For the text-containing cell, return its midpoint in (X, Y) coordinate format. 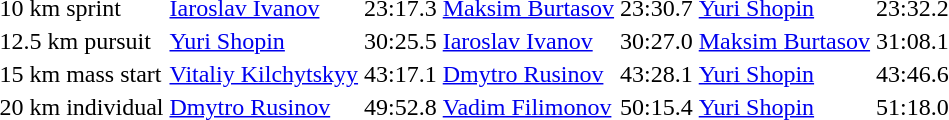
Vitaliy Kilchytskyy (264, 74)
Iaroslav Ivanov (528, 41)
30:27.0 (657, 41)
Maksim Burtasov (784, 41)
Dmytro Rusinov (528, 74)
43:17.1 (401, 74)
43:28.1 (657, 74)
30:25.5 (401, 41)
